Return the (X, Y) coordinate for the center point of the cell that contains the specified text.  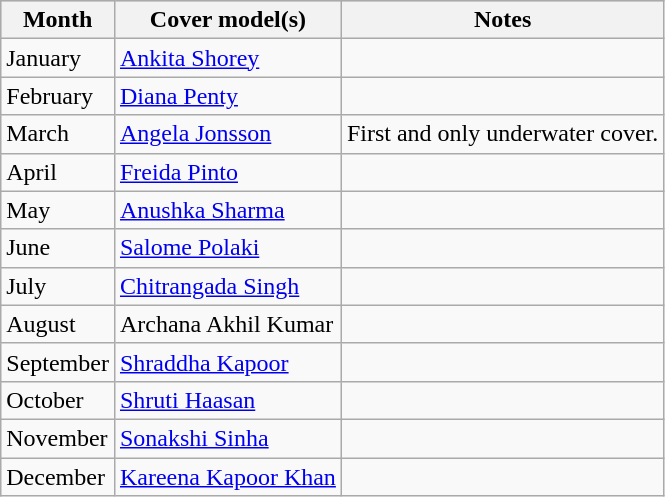
Shruti Haasan (228, 400)
Freida Pinto (228, 172)
April (58, 172)
May (58, 210)
Kareena Kapoor Khan (228, 477)
December (58, 477)
Anushka Sharma (228, 210)
March (58, 134)
Salome Polaki (228, 248)
September (58, 362)
Notes (502, 20)
July (58, 286)
June (58, 248)
November (58, 438)
August (58, 324)
Archana Akhil Kumar (228, 324)
Sonakshi Sinha (228, 438)
Angela Jonsson (228, 134)
Chitrangada Singh (228, 286)
October (58, 400)
Diana Penty (228, 96)
First and only underwater cover. (502, 134)
Month (58, 20)
January (58, 58)
Ankita Shorey (228, 58)
Cover model(s) (228, 20)
Shraddha Kapoor (228, 362)
February (58, 96)
